Pinpoint the cell where the given text exists, returning its (x, y) midpoint coordinate. 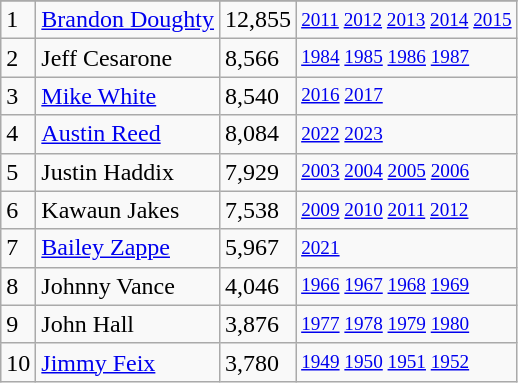
8,566 (258, 58)
7,929 (258, 172)
2022 2023 (407, 134)
3,780 (258, 362)
12,855 (258, 20)
1966 1967 1968 1969 (407, 286)
2009 2010 2011 2012 (407, 210)
Austin Reed (128, 134)
8,084 (258, 134)
7 (18, 248)
1 (18, 20)
4,046 (258, 286)
6 (18, 210)
5,967 (258, 248)
3 (18, 96)
Justin Haddix (128, 172)
Jimmy Feix (128, 362)
9 (18, 324)
Kawaun Jakes (128, 210)
2 (18, 58)
4 (18, 134)
Mike White (128, 96)
2011 2012 2013 2014 2015 (407, 20)
2003 2004 2005 2006 (407, 172)
Bailey Zappe (128, 248)
7,538 (258, 210)
John Hall (128, 324)
10 (18, 362)
3,876 (258, 324)
8,540 (258, 96)
1949 1950 1951 1952 (407, 362)
Brandon Doughty (128, 20)
1984 1985 1986 1987 (407, 58)
1977 1978 1979 1980 (407, 324)
8 (18, 286)
5 (18, 172)
Johnny Vance (128, 286)
2016 2017 (407, 96)
2021 (407, 248)
Jeff Cesarone (128, 58)
